Output the [X, Y] coordinate of the center of the cell containing the given text.  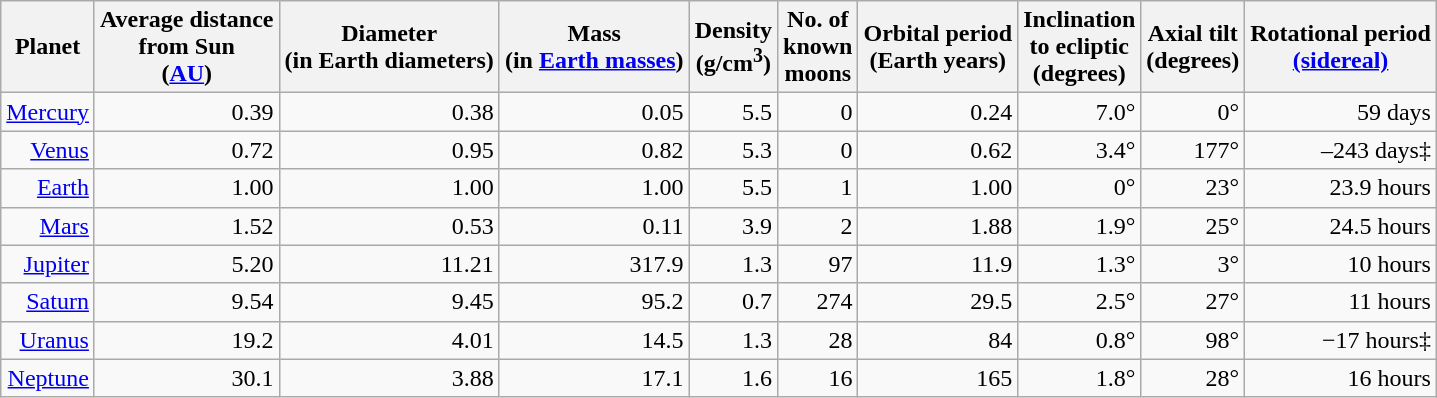
Earth [48, 188]
Saturn [48, 302]
14.5 [594, 340]
Inclinationto ecliptic(degrees) [1080, 47]
98° [1193, 340]
23° [1193, 188]
0.82 [594, 150]
1.8° [1080, 378]
59 days [1341, 112]
1.88 [938, 226]
9.45 [389, 302]
17.1 [594, 378]
29.5 [938, 302]
1.9° [1080, 226]
9.54 [186, 302]
97 [818, 264]
4.01 [389, 340]
1.6 [733, 378]
Venus [48, 150]
11 hours [1341, 302]
Orbital period(Earth years) [938, 47]
7.0° [1080, 112]
Uranus [48, 340]
Diameter(in Earth diameters) [389, 47]
Rotational period(sidereal) [1341, 47]
2.5° [1080, 302]
Mercury [48, 112]
84 [938, 340]
5.3 [733, 150]
317.9 [594, 264]
177° [1193, 150]
0.53 [389, 226]
0.62 [938, 150]
10 hours [1341, 264]
Mass(in Earth masses) [594, 47]
16 hours [1341, 378]
0.39 [186, 112]
Density(g/cm3) [733, 47]
1 [818, 188]
0.24 [938, 112]
274 [818, 302]
0.72 [186, 150]
0.11 [594, 226]
0.7 [733, 302]
11.9 [938, 264]
No. ofknownmoons [818, 47]
0.05 [594, 112]
24.5 hours [1341, 226]
Planet [48, 47]
0.38 [389, 112]
19.2 [186, 340]
–243 days‡ [1341, 150]
28 [818, 340]
95.2 [594, 302]
16 [818, 378]
11.21 [389, 264]
Neptune [48, 378]
1.52 [186, 226]
1.3° [1080, 264]
0.95 [389, 150]
27° [1193, 302]
−17 hours‡ [1341, 340]
25° [1193, 226]
30.1 [186, 378]
0.8° [1080, 340]
Mars [48, 226]
Jupiter [48, 264]
23.9 hours [1341, 188]
5.20 [186, 264]
3.9 [733, 226]
Axial tilt(degrees) [1193, 47]
3° [1193, 264]
3.88 [389, 378]
2 [818, 226]
3.4° [1080, 150]
28° [1193, 378]
Average distancefrom Sun(AU) [186, 47]
165 [938, 378]
